Detect which cell encompasses the target text, then output its (x, y) center coordinate. 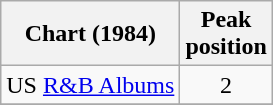
2 (226, 85)
Peakposition (226, 34)
Chart (1984) (90, 34)
US R&B Albums (90, 85)
